Search for the cell housing the specified text and yield its [x, y] center coordinate. 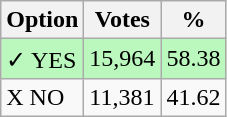
Votes [122, 20]
X NO [42, 97]
✓ YES [42, 59]
% [194, 20]
11,381 [122, 97]
Option [42, 20]
15,964 [122, 59]
58.38 [194, 59]
41.62 [194, 97]
